For the text-containing cell, return its midpoint in (X, Y) coordinate format. 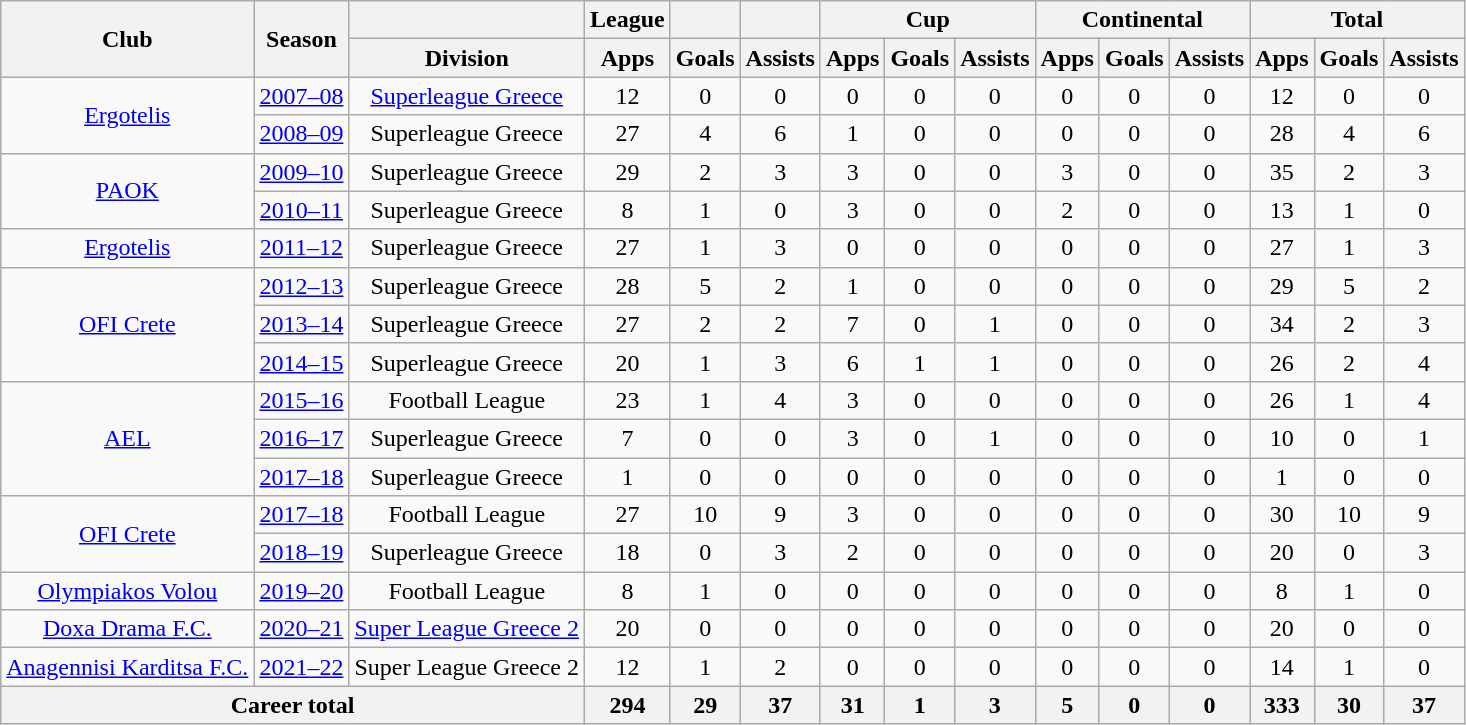
2016–17 (302, 438)
2021–22 (302, 667)
League (628, 20)
Career total (293, 705)
23 (628, 400)
Anagennisi Karditsa F.C. (128, 667)
294 (628, 705)
Club (128, 39)
Cup (928, 20)
AEL (128, 438)
31 (852, 705)
2008–09 (302, 134)
2013–14 (302, 324)
2007–08 (302, 96)
PAOK (128, 191)
2020–21 (302, 629)
Season (302, 39)
18 (628, 553)
2018–19 (302, 553)
34 (1282, 324)
2009–10 (302, 172)
Division (467, 58)
2019–20 (302, 591)
Continental (1142, 20)
35 (1282, 172)
Olympiakos Volou (128, 591)
2015–16 (302, 400)
13 (1282, 210)
14 (1282, 667)
2014–15 (302, 362)
Total (1358, 20)
2011–12 (302, 248)
2012–13 (302, 286)
333 (1282, 705)
2010–11 (302, 210)
Doxa Drama F.C. (128, 629)
